Detect which cell encompasses the target text, then output its (X, Y) center coordinate. 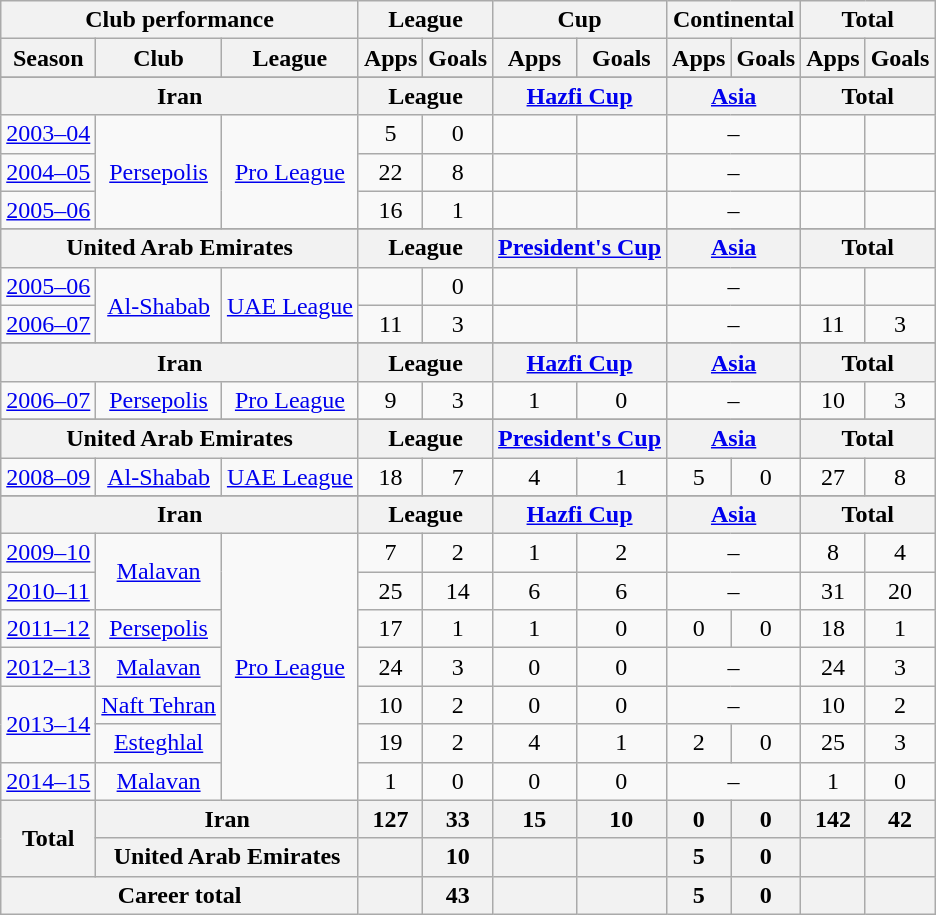
2012–13 (48, 667)
2011–12 (48, 629)
2014–15 (48, 781)
142 (833, 819)
Naft Tehran (159, 705)
42 (900, 819)
14 (458, 591)
19 (390, 743)
2009–10 (48, 553)
Career total (180, 895)
Cup (580, 20)
2010–11 (48, 591)
16 (390, 210)
2003–04 (48, 134)
43 (458, 895)
2004–05 (48, 172)
2008–09 (48, 477)
15 (535, 819)
22 (390, 172)
17 (390, 629)
Esteghlal (159, 743)
2013–14 (48, 724)
33 (458, 819)
9 (390, 400)
27 (833, 477)
20 (900, 591)
Club performance (180, 20)
Continental (734, 20)
127 (390, 819)
Club (159, 58)
31 (833, 591)
Season (48, 58)
